Search for the cell housing the specified text and yield its (X, Y) center coordinate. 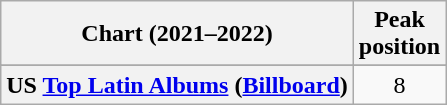
8 (399, 85)
Chart (2021–2022) (178, 34)
Peakposition (399, 34)
US Top Latin Albums (Billboard) (178, 85)
